Scan for the cell matching the given text and deliver its [x, y] coordinate at center. 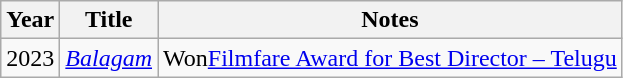
WonFilmfare Award for Best Director – Telugu [390, 58]
Title [109, 20]
Balagam [109, 58]
Notes [390, 20]
2023 [30, 58]
Year [30, 20]
